Return the (X, Y) coordinate for the center point of the cell that contains the specified text.  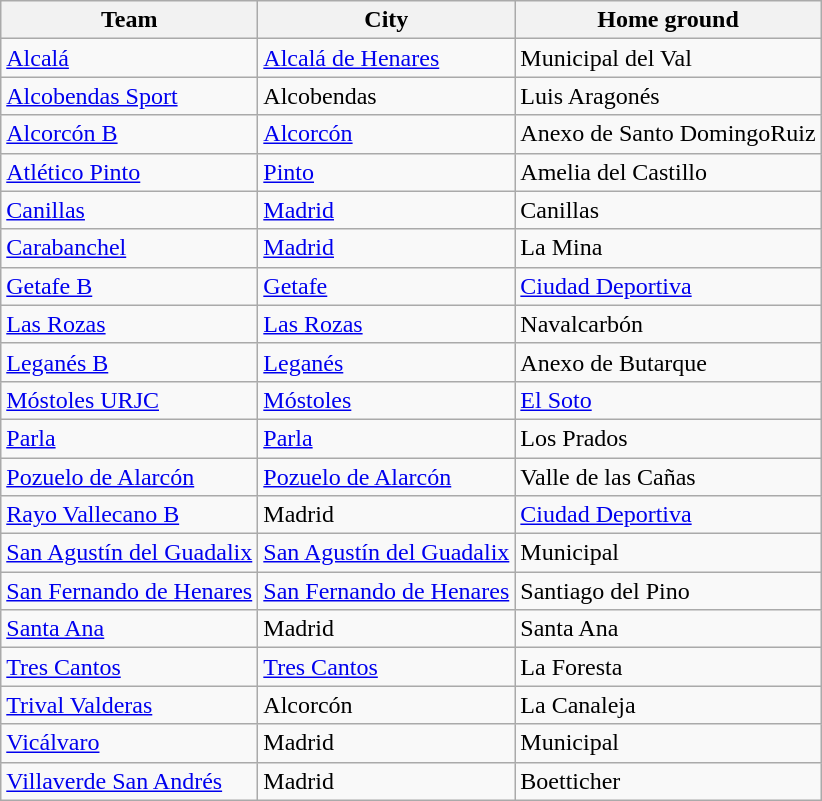
Vicálvaro (130, 743)
Amelia del Castillo (668, 172)
Getafe B (130, 286)
Santiago del Pino (668, 591)
Alcobendas Sport (130, 96)
Anexo de Butarque (668, 362)
Leganés B (130, 362)
Atlético Pinto (130, 172)
Trival Valderas (130, 705)
La Canaleja (668, 705)
Boetticher (668, 781)
Los Prados (668, 438)
Alcalá de Henares (386, 58)
Alcobendas (386, 96)
Carabanchel (130, 248)
Valle de las Cañas (668, 477)
Navalcarbón (668, 324)
Team (130, 20)
Home ground (668, 20)
Leganés (386, 362)
Móstoles URJC (130, 400)
Getafe (386, 286)
Villaverde San Andrés (130, 781)
La Mina (668, 248)
Municipal del Val (668, 58)
Luis Aragonés (668, 96)
Anexo de Santo DomingoRuiz (668, 134)
La Foresta (668, 667)
Móstoles (386, 400)
Rayo Vallecano B (130, 515)
El Soto (668, 400)
City (386, 20)
Pinto (386, 172)
Alcalá (130, 58)
Alcorcón B (130, 134)
